Return the [x, y] coordinate for the center point of the cell that contains the specified text.  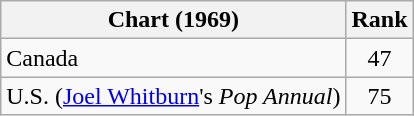
U.S. (Joel Whitburn's Pop Annual) [174, 96]
Canada [174, 58]
Rank [380, 20]
47 [380, 58]
Chart (1969) [174, 20]
75 [380, 96]
